For the text-containing cell, return its midpoint in [X, Y] coordinate format. 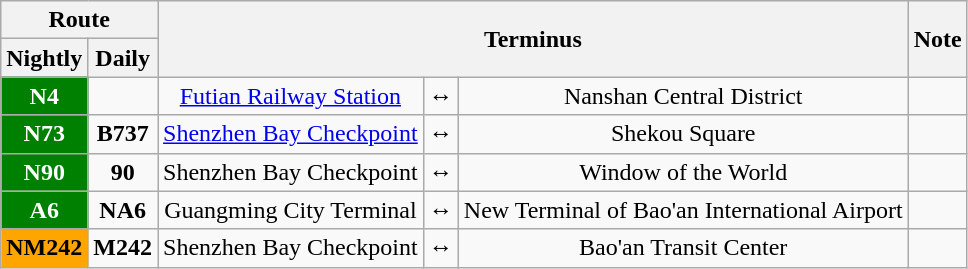
Futian Railway Station [291, 96]
Route [80, 20]
NM242 [44, 248]
A6 [44, 210]
New Terminal of Bao'an International Airport [683, 210]
Terminus [534, 39]
Nightly [44, 58]
Shekou Square [683, 134]
N4 [44, 96]
Note [938, 39]
B737 [123, 134]
N90 [44, 172]
N73 [44, 134]
M242 [123, 248]
Window of the World [683, 172]
NA6 [123, 210]
90 [123, 172]
Guangming City Terminal [291, 210]
Bao'an Transit Center [683, 248]
Nanshan Central District [683, 96]
Daily [123, 58]
